Capture the cell that displays the provided text and extract its [x, y] central coordinate. 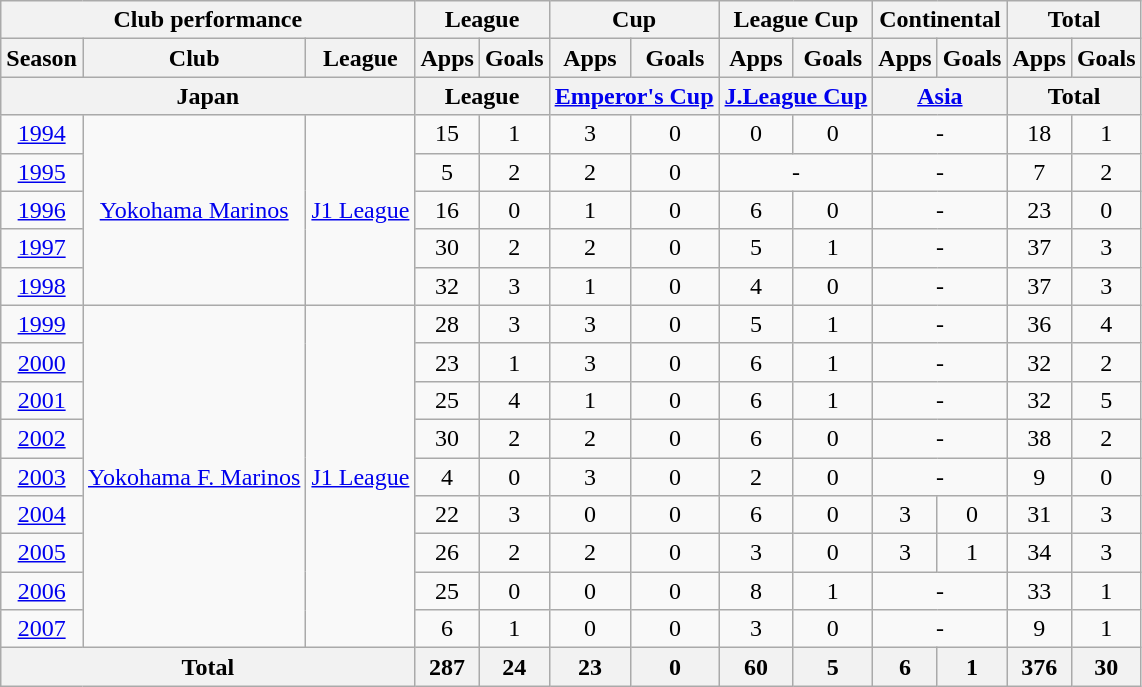
2001 [42, 400]
Emperor's Cup [634, 96]
Japan [208, 96]
1996 [42, 210]
26 [447, 553]
2007 [42, 629]
60 [756, 667]
1997 [42, 248]
22 [447, 515]
36 [1039, 324]
287 [447, 667]
28 [447, 324]
Asia [940, 96]
1994 [42, 134]
2000 [42, 362]
1995 [42, 172]
Season [42, 58]
7 [1039, 172]
J.League Cup [796, 96]
8 [756, 591]
2003 [42, 477]
2005 [42, 553]
24 [514, 667]
2004 [42, 515]
League Cup [796, 20]
34 [1039, 553]
Yokohama F. Marinos [194, 476]
16 [447, 210]
Continental [940, 20]
15 [447, 134]
2006 [42, 591]
Cup [634, 20]
38 [1039, 438]
1998 [42, 286]
33 [1039, 591]
Yokohama Marinos [194, 210]
31 [1039, 515]
Club [194, 58]
2002 [42, 438]
Club performance [208, 20]
1999 [42, 324]
376 [1039, 667]
18 [1039, 134]
